Capture the cell that displays the provided text and extract its [x, y] central coordinate. 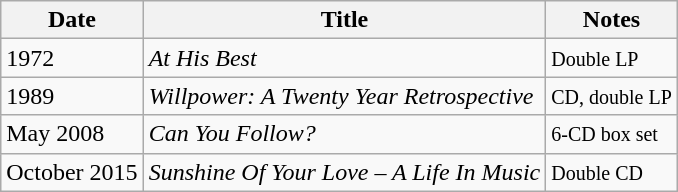
Willpower: A Twenty Year Retrospective [344, 96]
CD, double LP [612, 96]
May 2008 [72, 134]
Sunshine Of Your Love – A Life In Music [344, 172]
Double CD [612, 172]
Double LP [612, 58]
1972 [72, 58]
1989 [72, 96]
At His Best [344, 58]
Date [72, 20]
Notes [612, 20]
6-CD box set [612, 134]
Can You Follow? [344, 134]
Title [344, 20]
October 2015 [72, 172]
